Return [X, Y] of the center of cell containing provided text 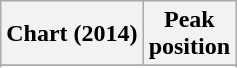
Peakposition [189, 34]
Chart (2014) [72, 34]
